Return [X, Y] of the center of cell containing provided text 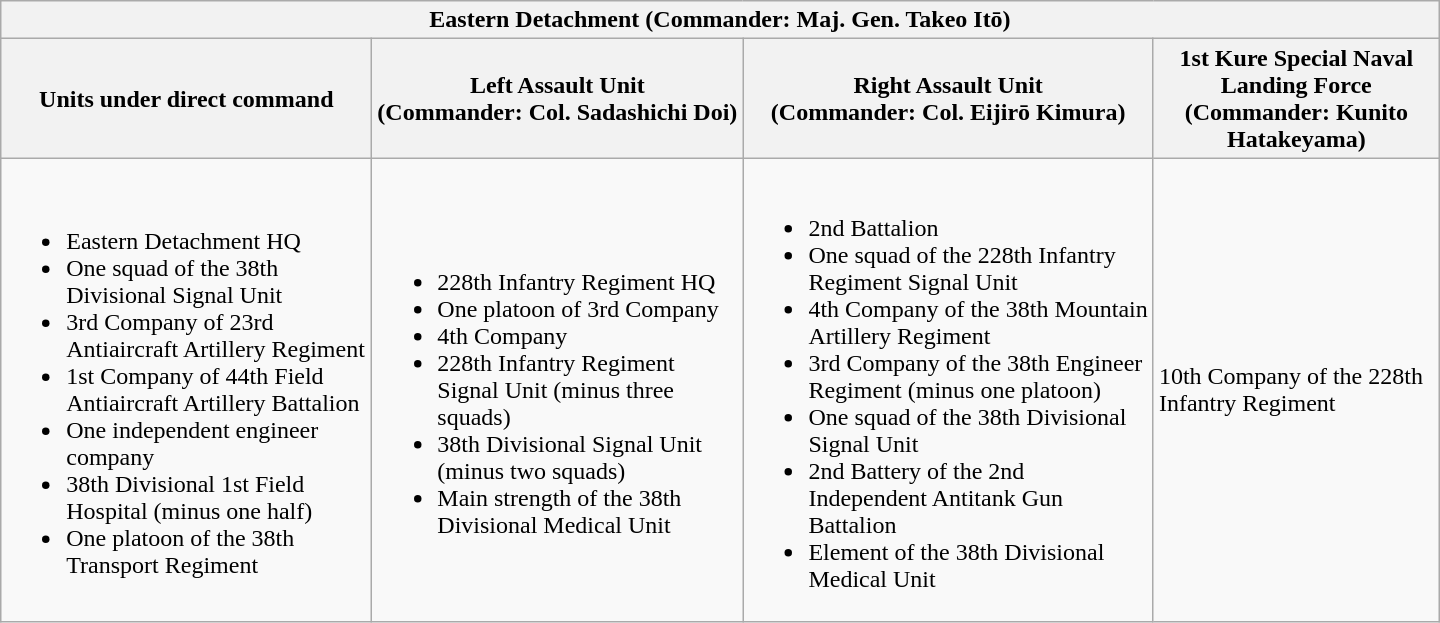
Eastern Detachment (Commander: Maj. Gen. Takeo Itō) [720, 20]
Right Assault Unit(Commander: Col. Eijirō Kimura) [948, 98]
1st Kure Special Naval Landing Force(Commander: Kunito Hatakeyama) [1296, 98]
Left Assault Unit(Commander: Col. Sadashichi Doi) [558, 98]
Units under direct command [186, 98]
10th Company of the 228th Infantry Regiment [1296, 390]
